Return [X, Y] of the center of cell containing provided text 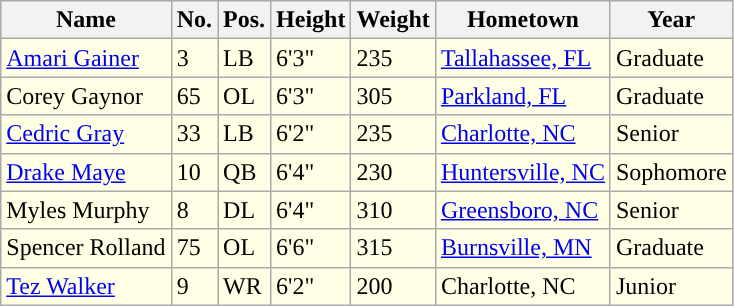
315 [393, 248]
10 [194, 172]
8 [194, 210]
9 [194, 286]
Burnsville, MN [522, 248]
Name [86, 20]
Sophomore [671, 172]
QB [244, 172]
No. [194, 20]
WR [244, 286]
3 [194, 58]
Pos. [244, 20]
65 [194, 96]
Myles Murphy [86, 210]
Height [311, 20]
310 [393, 210]
Huntersville, NC [522, 172]
Junior [671, 286]
305 [393, 96]
Hometown [522, 20]
Tallahassee, FL [522, 58]
DL [244, 210]
Cedric Gray [86, 134]
Drake Maye [86, 172]
200 [393, 286]
Spencer Rolland [86, 248]
33 [194, 134]
Tez Walker [86, 286]
75 [194, 248]
Weight [393, 20]
Corey Gaynor [86, 96]
Parkland, FL [522, 96]
Year [671, 20]
6'6" [311, 248]
230 [393, 172]
Greensboro, NC [522, 210]
Amari Gainer [86, 58]
